Extract the [x, y] coordinate from the center of the cell holding the provided text.  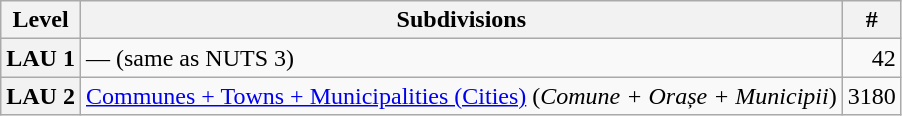
3180 [872, 96]
Communes + Towns + Municipalities (Cities) (Comune + Orașe + Municipii) [461, 96]
42 [872, 58]
Level [41, 20]
— (same as NUTS 3) [461, 58]
LAU 1 [41, 58]
# [872, 20]
LAU 2 [41, 96]
Subdivisions [461, 20]
